Detect which cell encompasses the target text, then output its (X, Y) center coordinate. 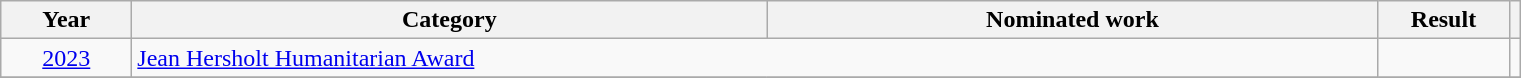
Result (1444, 20)
Jean Hersholt Humanitarian Award (755, 58)
Year (66, 20)
Nominated work (1072, 20)
Category (450, 20)
2023 (66, 58)
